Output the (x, y) coordinate of the center of the cell containing the given text.  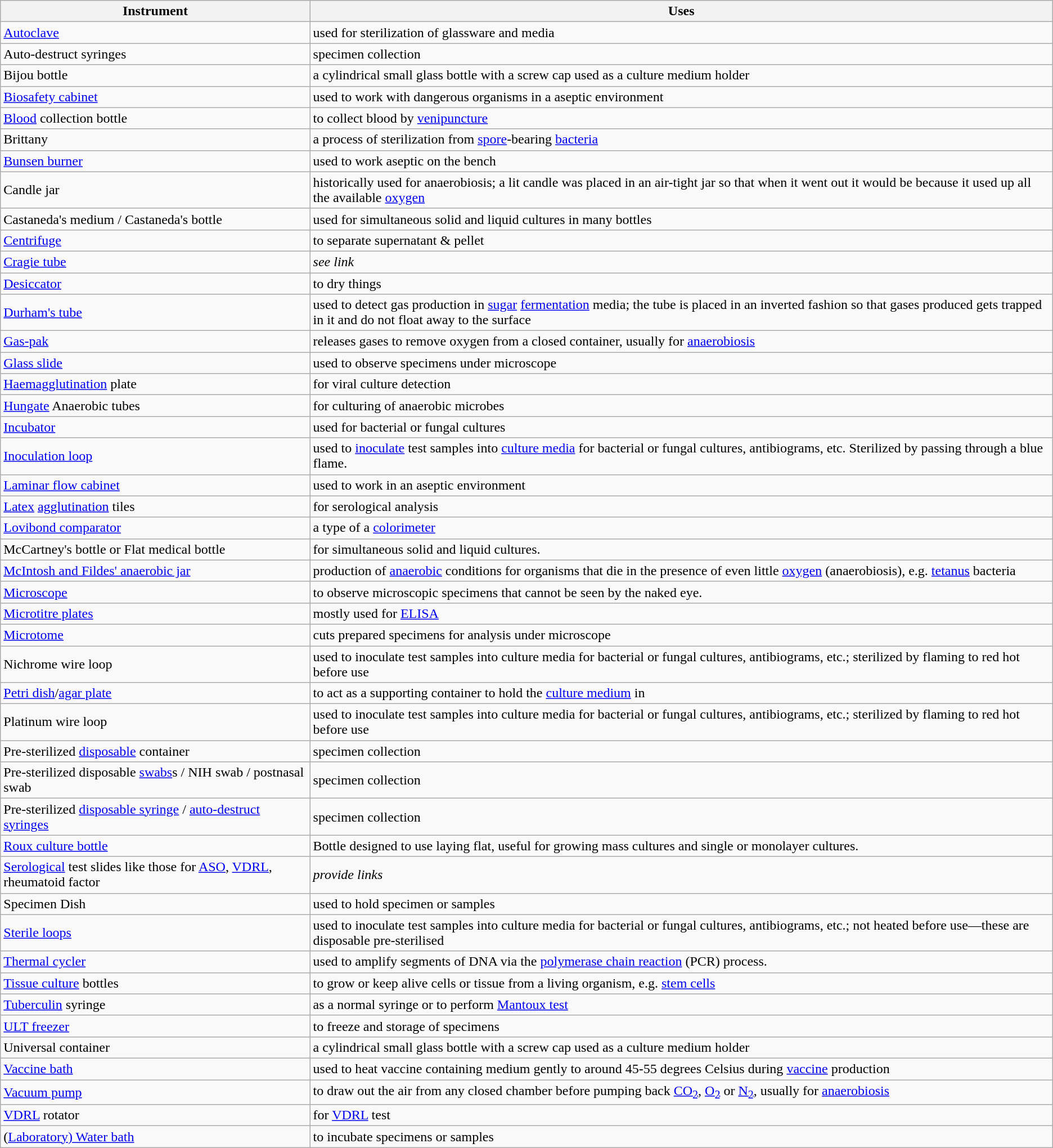
VDRL rotator (155, 1115)
Petri dish/agar plate (155, 693)
Microtome (155, 635)
used to work in an aseptic environment (681, 485)
Platinum wire loop (155, 723)
as a normal syringe or to perform Mantoux test (681, 1004)
to separate supernatant & pellet (681, 240)
Nichrome wire loop (155, 664)
Lovibond comparator (155, 528)
Incubator (155, 427)
production of anaerobic conditions for organisms that die in the presence of even little oxygen (anaerobiosis), e.g. tetanus bacteria (681, 571)
used to work with dangerous organisms in a aseptic environment (681, 97)
a type of a colorimeter (681, 528)
for viral culture detection (681, 384)
Universal container (155, 1047)
for serological analysis (681, 506)
see link (681, 262)
Pre-sterilized disposable container (155, 751)
used for bacterial or fungal cultures (681, 427)
Latex agglutination tiles (155, 506)
Auto-destruct syringes (155, 54)
releases gases to remove oxygen from a closed container, usually for anaerobiosis (681, 342)
to freeze and storage of specimens (681, 1026)
used to work aseptic on the bench (681, 161)
to act as a supporting container to hold the culture medium in (681, 693)
Blood collection bottle (155, 118)
Uses (681, 11)
Gas-pak (155, 342)
(Laboratory) Water bath (155, 1137)
to collect blood by venipuncture (681, 118)
Biosafety cabinet (155, 97)
provide links (681, 875)
to dry things (681, 283)
for VDRL test (681, 1115)
Bottle designed to use laying flat, useful for growing mass cultures and single or monolayer cultures. (681, 846)
mostly used for ELISA (681, 613)
McIntosh and Fildes' anaerobic jar (155, 571)
Specimen Dish (155, 904)
to draw out the air from any closed chamber before pumping back CO2, O2 or N2, usually for anaerobiosis (681, 1092)
to grow or keep alive cells or tissue from a living organism, e.g. stem cells (681, 983)
used to observe specimens under microscope (681, 363)
Sterile loops (155, 933)
Bijou bottle (155, 75)
Cragie tube (155, 262)
Inoculation loop (155, 456)
to incubate specimens or samples (681, 1137)
Tissue culture bottles (155, 983)
Laminar flow cabinet (155, 485)
for culturing of anaerobic microbes (681, 406)
used to inoculate test samples into culture media for bacterial or fungal cultures, antibiograms, etc. Sterilized by passing through a blue flame. (681, 456)
ULT freezer (155, 1026)
used to heat vaccine containing medium gently to around 45-55 degrees Celsius during vaccine production (681, 1069)
a process of sterilization from spore-bearing bacteria (681, 140)
used to amplify segments of DNA via the polymerase chain reaction (PCR) process. (681, 962)
Autoclave (155, 33)
Haemagglutination plate (155, 384)
Bunsen burner (155, 161)
Durham's tube (155, 313)
for simultaneous solid and liquid cultures. (681, 549)
Tuberculin syringe (155, 1004)
Glass slide (155, 363)
to observe microscopic specimens that cannot be seen by the naked eye. (681, 592)
Brittany (155, 140)
Vacuum pump (155, 1092)
Roux culture bottle (155, 846)
McCartney's bottle or Flat medical bottle (155, 549)
used to hold specimen or samples (681, 904)
used for sterilization of glassware and media (681, 33)
Microtitre plates (155, 613)
Vaccine bath (155, 1069)
Centrifuge (155, 240)
Castaneda's medium / Castaneda's bottle (155, 219)
used for simultaneous solid and liquid cultures in many bottles (681, 219)
Candle jar (155, 190)
Desiccator (155, 283)
Thermal cycler (155, 962)
Pre-sterilized disposable syringe / auto-destruct syringes (155, 817)
Hungate Anaerobic tubes (155, 406)
Microscope (155, 592)
Serological test slides like those for ASO, VDRL, rheumatoid factor (155, 875)
Pre-sterilized disposable swabss / NIH swab / postnasal swab (155, 780)
cuts prepared specimens for analysis under microscope (681, 635)
Instrument (155, 11)
